Return (x, y) of the center of cell containing provided text 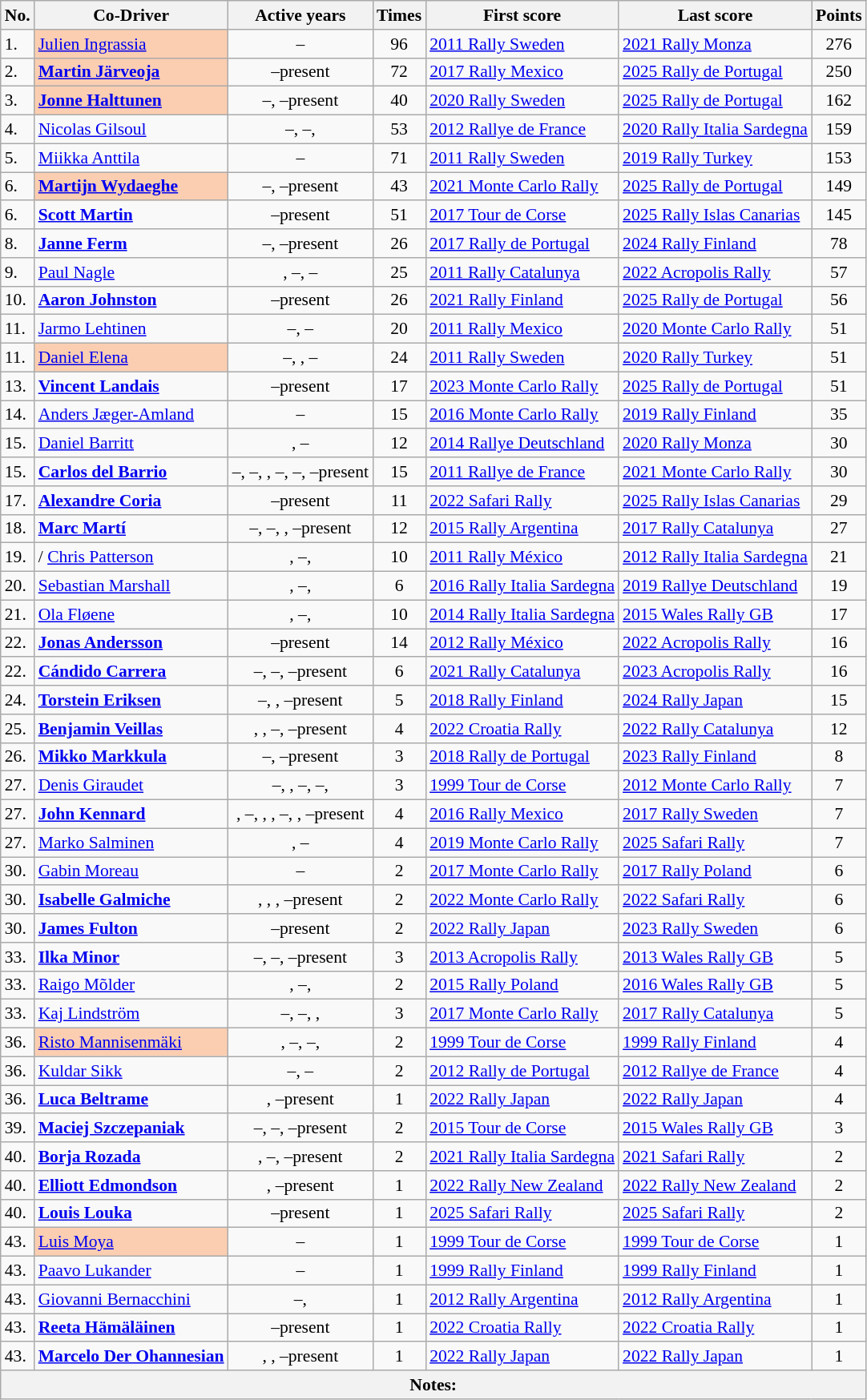
Active years (300, 15)
2024 Rally Finland (715, 243)
Benjamin Veillas (131, 729)
Kaj Lindström (131, 1014)
Alexandre Coria (131, 501)
2020 Rally Turkey (715, 358)
2014 Rally Italia Sardegna (522, 614)
9. (18, 272)
Cándido Carrera (131, 672)
2023 Monte Carlo Rally (522, 386)
2012 Rally México (522, 643)
2017 Tour de Corse (522, 215)
2020 Rally Sweden (522, 101)
, –, –present (300, 1157)
Times (399, 15)
71 (399, 158)
2021 Rally Italia Sardegna (522, 1157)
Giovanni Bernacchini (131, 1299)
2016 Wales Rally GB (715, 985)
, , –present (300, 1357)
2019 Rally Turkey (715, 158)
250 (839, 72)
2. (18, 72)
–, , –present (300, 700)
Martijn Wydaeghe (131, 187)
2016 Rally Mexico (522, 815)
Isabelle Galmiche (131, 900)
Luca Beltrame (131, 1100)
10. (18, 300)
2014 Rallye Deutschland (522, 444)
First score (522, 15)
29 (839, 501)
19. (18, 557)
Luis Moya (131, 1242)
2011 Rallye de France (522, 472)
Last score (715, 15)
21 (839, 557)
2011 Rally México (522, 557)
2015 Rally Poland (522, 985)
Janne Ferm (131, 243)
153 (839, 158)
2021 Rally Monza (715, 44)
Jonas Andersson (131, 643)
/ Chris Patterson (131, 557)
25. (18, 729)
2022 Monte Carlo Rally (522, 900)
2021 Rally Finland (522, 300)
3. (18, 101)
96 (399, 44)
, –, –, (300, 1043)
Ilka Minor (131, 957)
72 (399, 72)
Martin Järveoja (131, 72)
2013 Acropolis Rally (522, 957)
57 (839, 272)
Daniel Barritt (131, 444)
Aaron Johnston (131, 300)
Raigo Mõlder (131, 985)
Co-Driver (131, 15)
2023 Rally Sweden (715, 928)
Nicolas Gilsoul (131, 130)
Miikka Anttila (131, 158)
Maciej Szczepaniak (131, 1128)
2021 Rally Catalunya (522, 672)
John Kennard (131, 815)
20 (399, 329)
19 (839, 586)
25 (399, 272)
Kuldar Sikk (131, 1071)
2020 Rally Italia Sardegna (715, 130)
Louis Louka (131, 1213)
43 (399, 187)
Marko Salminen (131, 843)
Carlos del Barrio (131, 472)
Julien Ingrassia (131, 44)
2012 Monte Carlo Rally (715, 786)
Anders Jæger-Amland (131, 415)
276 (839, 44)
Marcelo Der Ohannesian (131, 1357)
Jarmo Lehtinen (131, 329)
78 (839, 243)
Ola Fløene (131, 614)
56 (839, 300)
159 (839, 130)
Paul Nagle (131, 272)
Gabin Moreau (131, 871)
2023 Rally Finland (715, 757)
2020 Rally Monza (715, 444)
Paavo Lukander (131, 1271)
162 (839, 101)
–, , –, –, (300, 786)
, , –, –present (300, 729)
Denis Giraudet (131, 786)
14. (18, 415)
2019 Rally Finland (715, 415)
2022 Rally Catalunya (715, 729)
2017 Rally Mexico (522, 72)
17. (18, 501)
4. (18, 130)
2023 Acropolis Rally (715, 672)
8 (839, 757)
24 (399, 358)
, –, , , –, , –present (300, 815)
Notes: (433, 1385)
24. (18, 700)
1. (18, 44)
Daniel Elena (131, 358)
Scott Martin (131, 215)
2017 Rally de Portugal (522, 243)
Points (839, 15)
Jonne Halttunen (131, 101)
145 (839, 215)
18. (18, 529)
Reeta Hämäläinen (131, 1328)
No. (18, 15)
2019 Monte Carlo Rally (522, 843)
53 (399, 130)
2013 Wales Rally GB (715, 957)
Risto Mannisenmäki (131, 1043)
14 (399, 643)
2020 Monte Carlo Rally (715, 329)
2017 Rally Poland (715, 871)
2018 Rally de Portugal (522, 757)
2012 Rally de Portugal (522, 1071)
26. (18, 757)
39. (18, 1128)
–, , – (300, 358)
5. (18, 158)
2011 Rally Catalunya (522, 272)
149 (839, 187)
13. (18, 386)
–, –, , –present (300, 529)
2012 Rally Italia Sardegna (715, 557)
James Fulton (131, 928)
2011 Rally Mexico (522, 329)
–, (300, 1299)
–, –, (300, 130)
2017 Rally Sweden (715, 815)
2016 Monte Carlo Rally (522, 415)
Torstein Eriksen (131, 700)
2015 Tour de Corse (522, 1128)
2019 Rallye Deutschland (715, 586)
–, –, , (300, 1014)
2021 Safari Rally (715, 1157)
Mikko Markkula (131, 757)
, –, – (300, 272)
Vincent Landais (131, 386)
27 (839, 529)
20. (18, 586)
8. (18, 243)
–, –, , –, –, –present (300, 472)
2018 Rally Finland (522, 700)
2016 Rally Italia Sardegna (522, 586)
Borja Rozada (131, 1157)
11 (399, 501)
Elliott Edmondson (131, 1185)
Marc Martí (131, 529)
40 (399, 101)
35 (839, 415)
, , , –present (300, 900)
21. (18, 614)
2015 Rally Argentina (522, 529)
2024 Rally Japan (715, 700)
Sebastian Marshall (131, 586)
